Output the [x, y] coordinate of the center of the cell containing the given text.  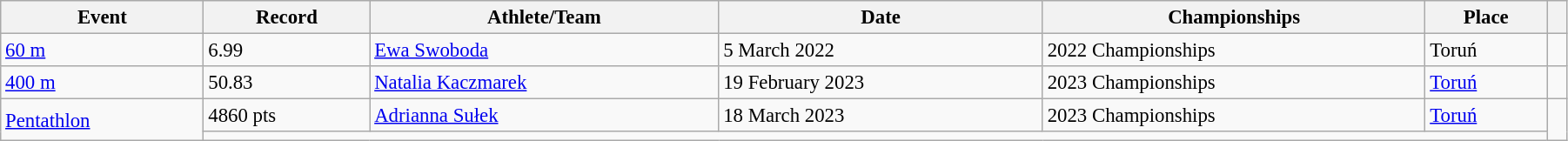
Date [881, 17]
6.99 [287, 50]
Natalia Kaczmarek [545, 83]
60 m [103, 50]
19 February 2023 [881, 83]
5 March 2022 [881, 50]
Athlete/Team [545, 17]
Record [287, 17]
400 m [103, 83]
Adrianna Sułek [545, 116]
Place [1486, 17]
Ewa Swoboda [545, 50]
4860 pts [287, 116]
Event [103, 17]
Championships [1234, 17]
2022 Championships [1234, 50]
Pentathlon [103, 120]
18 March 2023 [881, 116]
50.83 [287, 83]
